Identify which cell holds the provided text, then report its (X, Y) central coordinate. 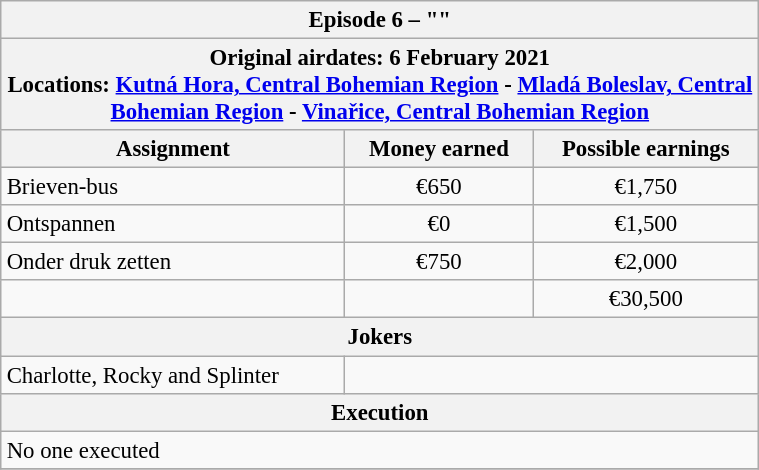
Assignment (172, 149)
€750 (440, 262)
Brieven-bus (172, 187)
€2,000 (646, 262)
Possible earnings (646, 149)
€650 (440, 187)
Ontspannen (172, 224)
Execution (380, 412)
€1,750 (646, 187)
Charlotte, Rocky and Splinter (172, 375)
Onder druk zetten (172, 262)
€1,500 (646, 224)
€30,500 (646, 299)
€0 (440, 224)
Episode 6 – "" (380, 20)
Jokers (380, 337)
No one executed (380, 450)
Money earned (440, 149)
